Return [x, y] of the center of cell containing provided text 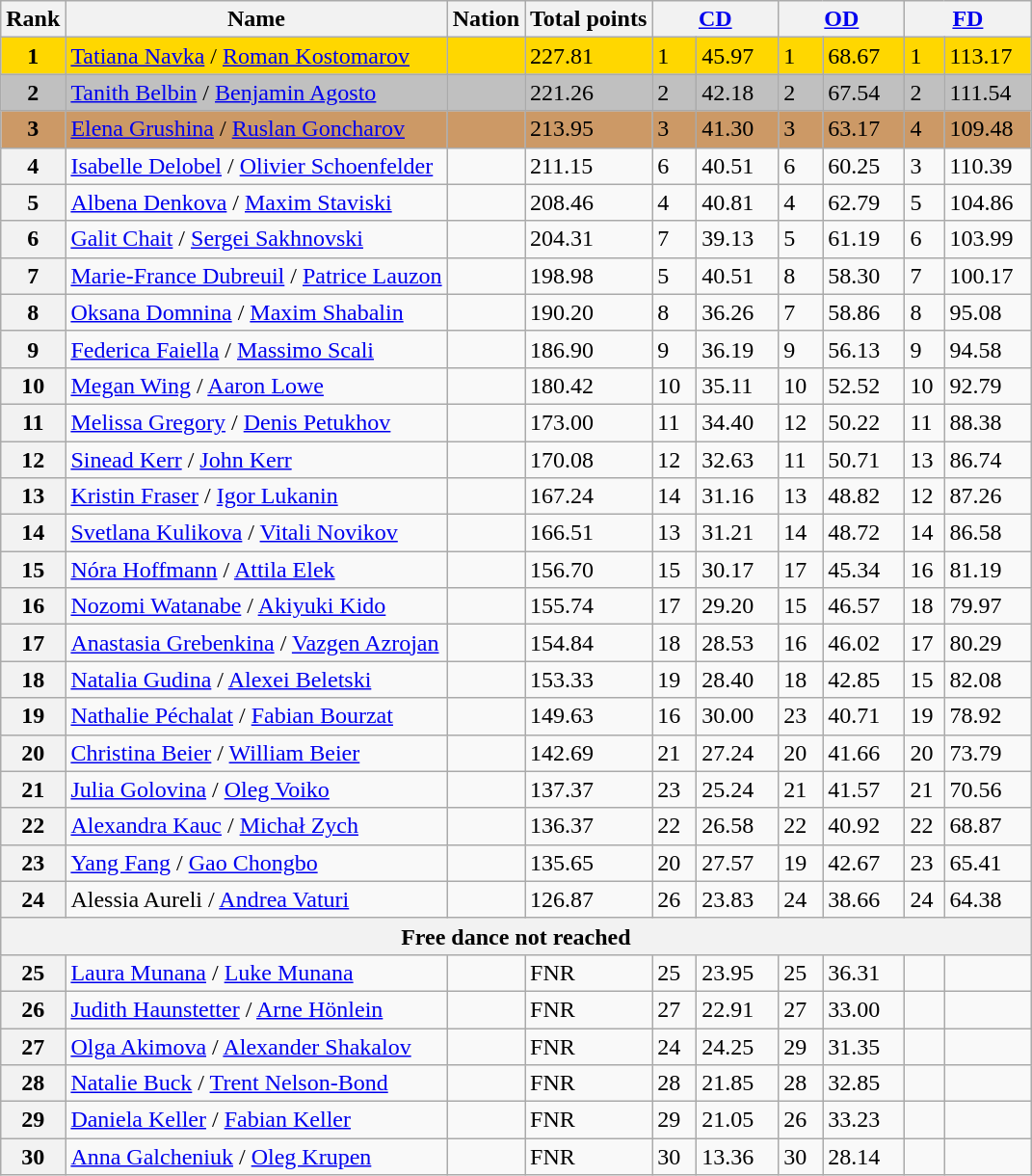
Marie-France Dubreuil / Patrice Lauzon [256, 276]
25.24 [738, 789]
213.95 [589, 129]
52.52 [863, 386]
211.15 [589, 166]
28.53 [738, 643]
32.85 [863, 1083]
Kristin Fraser / Igor Lukanin [256, 496]
42.85 [863, 680]
Anna Galcheniuk / Oleg Krupen [256, 1157]
Tanith Belbin / Benjamin Agosto [256, 93]
Albena Denkova / Maxim Staviski [256, 202]
23.83 [738, 899]
45.97 [738, 56]
31.21 [738, 533]
Nozomi Watanabe / Akiyuki Kido [256, 606]
110.39 [988, 166]
50.71 [863, 460]
28.40 [738, 680]
170.08 [589, 460]
48.82 [863, 496]
Nathalie Péchalat / Fabian Bourzat [256, 716]
73.79 [988, 753]
Julia Golovina / Oleg Voiko [256, 789]
40.71 [863, 716]
Name [256, 19]
80.29 [988, 643]
Olga Akimova / Alexander Shakalov [256, 1046]
36.31 [863, 973]
208.46 [589, 202]
227.81 [589, 56]
109.48 [988, 129]
126.87 [589, 899]
204.31 [589, 239]
Nation [486, 19]
41.66 [863, 753]
113.17 [988, 56]
95.08 [988, 312]
154.84 [589, 643]
50.22 [863, 422]
Daniela Keller / Fabian Keller [256, 1120]
198.98 [589, 276]
103.99 [988, 239]
38.66 [863, 899]
111.54 [988, 93]
88.38 [988, 422]
Melissa Gregory / Denis Petukhov [256, 422]
Alexandra Kauc / Michał Zych [256, 826]
166.51 [589, 533]
31.16 [738, 496]
Free dance not reached [516, 936]
61.19 [863, 239]
46.02 [863, 643]
36.26 [738, 312]
87.26 [988, 496]
100.17 [988, 276]
68.87 [988, 826]
Svetlana Kulikova / Vitali Novikov [256, 533]
41.30 [738, 129]
Yang Fang / Gao Chongbo [256, 863]
29.20 [738, 606]
Rank [33, 19]
Alessia Aureli / Andrea Vaturi [256, 899]
13.36 [738, 1157]
60.25 [863, 166]
58.30 [863, 276]
36.19 [738, 349]
39.13 [738, 239]
Total points [589, 19]
Anastasia Grebenkina / Vazgen Azrojan [256, 643]
26.58 [738, 826]
136.37 [589, 826]
33.23 [863, 1120]
40.92 [863, 826]
Elena Grushina / Ruslan Goncharov [256, 129]
Oksana Domnina / Maxim Shabalin [256, 312]
Sinead Kerr / John Kerr [256, 460]
27.57 [738, 863]
42.67 [863, 863]
41.57 [863, 789]
137.37 [589, 789]
56.13 [863, 349]
48.72 [863, 533]
28.14 [863, 1157]
156.70 [589, 570]
35.11 [738, 386]
92.79 [988, 386]
30.00 [738, 716]
21.85 [738, 1083]
FD [967, 19]
86.58 [988, 533]
135.65 [589, 863]
Natalie Buck / Trent Nelson-Bond [256, 1083]
Nóra Hoffmann / Attila Elek [256, 570]
CD [715, 19]
94.58 [988, 349]
Judith Haunstetter / Arne Hönlein [256, 1009]
149.63 [589, 716]
79.97 [988, 606]
40.81 [738, 202]
64.38 [988, 899]
33.00 [863, 1009]
173.00 [589, 422]
22.91 [738, 1009]
32.63 [738, 460]
45.34 [863, 570]
Christina Beier / William Beier [256, 753]
78.92 [988, 716]
68.67 [863, 56]
42.18 [738, 93]
31.35 [863, 1046]
86.74 [988, 460]
21.05 [738, 1120]
27.24 [738, 753]
221.26 [589, 93]
142.69 [589, 753]
Galit Chait / Sergei Sakhnovski [256, 239]
30.17 [738, 570]
65.41 [988, 863]
63.17 [863, 129]
Natalia Gudina / Alexei Beletski [256, 680]
186.90 [589, 349]
167.24 [589, 496]
Megan Wing / Aaron Lowe [256, 386]
67.54 [863, 93]
155.74 [589, 606]
190.20 [589, 312]
82.08 [988, 680]
58.86 [863, 312]
104.86 [988, 202]
Federica Faiella / Massimo Scali [256, 349]
46.57 [863, 606]
34.40 [738, 422]
Laura Munana / Luke Munana [256, 973]
Tatiana Navka / Roman Kostomarov [256, 56]
81.19 [988, 570]
23.95 [738, 973]
70.56 [988, 789]
153.33 [589, 680]
24.25 [738, 1046]
62.79 [863, 202]
OD [842, 19]
180.42 [589, 386]
Isabelle Delobel / Olivier Schoenfelder [256, 166]
